Detect which cell encompasses the target text, then output its (X, Y) center coordinate. 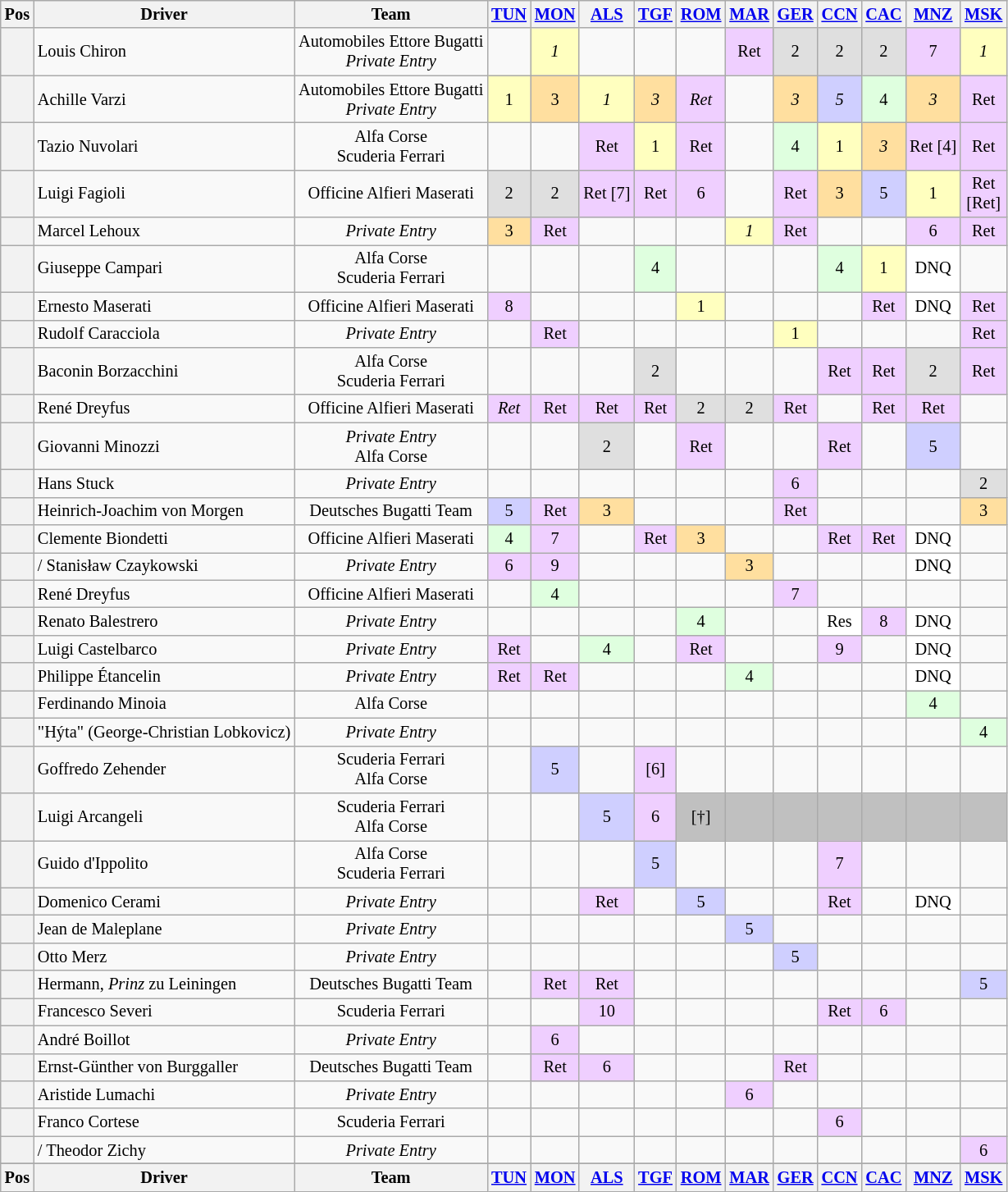
Marcel Lehoux (164, 231)
Franco Cortese (164, 1122)
"Hýta" (George-Christian Lobkovicz) (164, 732)
Achille Varzi (164, 99)
Hermann, Prinz zu Leiningen (164, 984)
Baconin Borzacchini (164, 371)
Luigi Arcangeli (164, 816)
Ret[Ret] (983, 194)
Luigi Castelbarco (164, 649)
[6] (655, 770)
Rudolf Caracciola (164, 334)
Luigi Fagioli (164, 194)
Aristide Lumachi (164, 1094)
Heinrich-Joachim von Morgen (164, 511)
Guido d'Ippolito (164, 864)
/ Theodor Zichy (164, 1150)
Renato Balestrero (164, 621)
André Boillot (164, 1039)
Hans Stuck (164, 483)
Philippe Étancelin (164, 677)
Jean de Maleplane (164, 929)
Tazio Nuvolari (164, 146)
Francesco Severi (164, 1012)
10 (607, 1012)
/ Stanisław Czaykowski (164, 566)
Clemente Biondetti (164, 539)
Domenico Cerami (164, 902)
Ret [7] (607, 194)
Giovanni Minozzi (164, 446)
Ernesto Maserati (164, 306)
Private EntryAlfa Corse (390, 446)
[†] (701, 816)
Goffredo Zehender (164, 770)
Otto Merz (164, 957)
Giuseppe Campari (164, 268)
Res (840, 621)
Alfa Corse (390, 704)
Ferdinando Minoia (164, 704)
Ret [4] (933, 146)
Ernst-Günther von Burggaller (164, 1067)
Louis Chiron (164, 52)
